For the text-containing cell, return its midpoint in (X, Y) coordinate format. 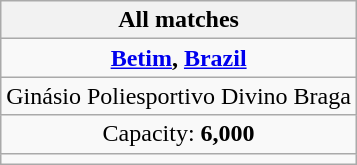
All matches (179, 20)
Betim, Brazil (179, 58)
Capacity: 6,000 (179, 134)
Ginásio Poliesportivo Divino Braga (179, 96)
